Identify which cell holds the provided text, then report its [X, Y] central coordinate. 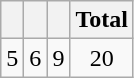
9 [58, 58]
Total [102, 20]
20 [102, 58]
5 [12, 58]
6 [36, 58]
